Identify which cell holds the provided text, then report its (x, y) central coordinate. 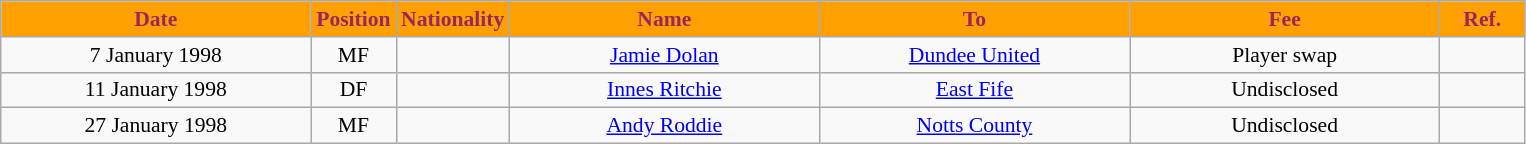
Ref. (1482, 19)
Notts County (974, 126)
Player swap (1285, 55)
Fee (1285, 19)
Name (664, 19)
7 January 1998 (156, 55)
Dundee United (974, 55)
To (974, 19)
DF (354, 90)
Date (156, 19)
Andy Roddie (664, 126)
27 January 1998 (156, 126)
Position (354, 19)
East Fife (974, 90)
Innes Ritchie (664, 90)
Jamie Dolan (664, 55)
11 January 1998 (156, 90)
Nationality (452, 19)
